Identify which cell holds the provided text, then report its [X, Y] central coordinate. 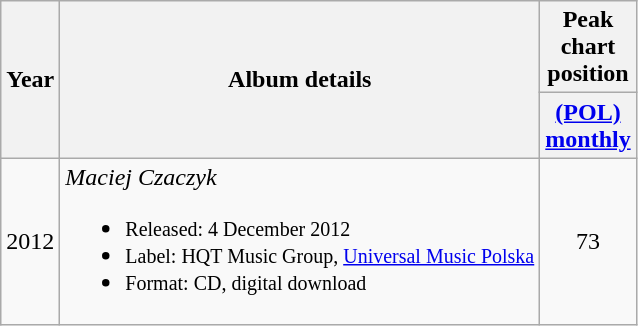
2012 [30, 242]
(POL) monthly [588, 126]
Maciej CzaczykReleased: 4 December 2012Label: HQT Music Group, Universal Music PolskaFormat: CD, digital download [300, 242]
Album details [300, 80]
73 [588, 242]
Peak chart position [588, 47]
Year [30, 80]
